Return the (X, Y) coordinate for the center point of the cell that contains the specified text.  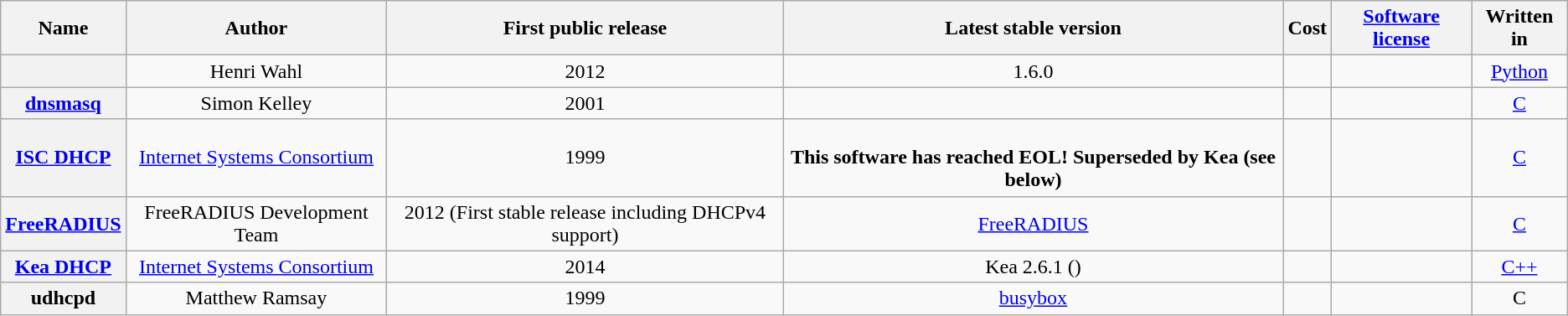
FreeRADIUS Development Team (256, 223)
ISC DHCP (64, 158)
dnsmasq (64, 103)
Simon Kelley (256, 103)
Kea DHCP (64, 267)
2014 (585, 267)
Latest stable version (1034, 28)
Name (64, 28)
Written in (1519, 28)
busybox (1034, 298)
1.6.0 (1034, 71)
Cost (1308, 28)
Author (256, 28)
Matthew Ramsay (256, 298)
Python (1519, 71)
2001 (585, 103)
First public release (585, 28)
Henri Wahl (256, 71)
This software has reached EOL! Superseded by Kea (see below) (1034, 158)
Software license (1402, 28)
2012 (585, 71)
udhcpd (64, 298)
2012 (First stable release including DHCPv4 support) (585, 223)
Kea 2.6.1 () (1034, 267)
C++ (1519, 267)
